Scan for the cell matching the given text and deliver its (X, Y) coordinate at center. 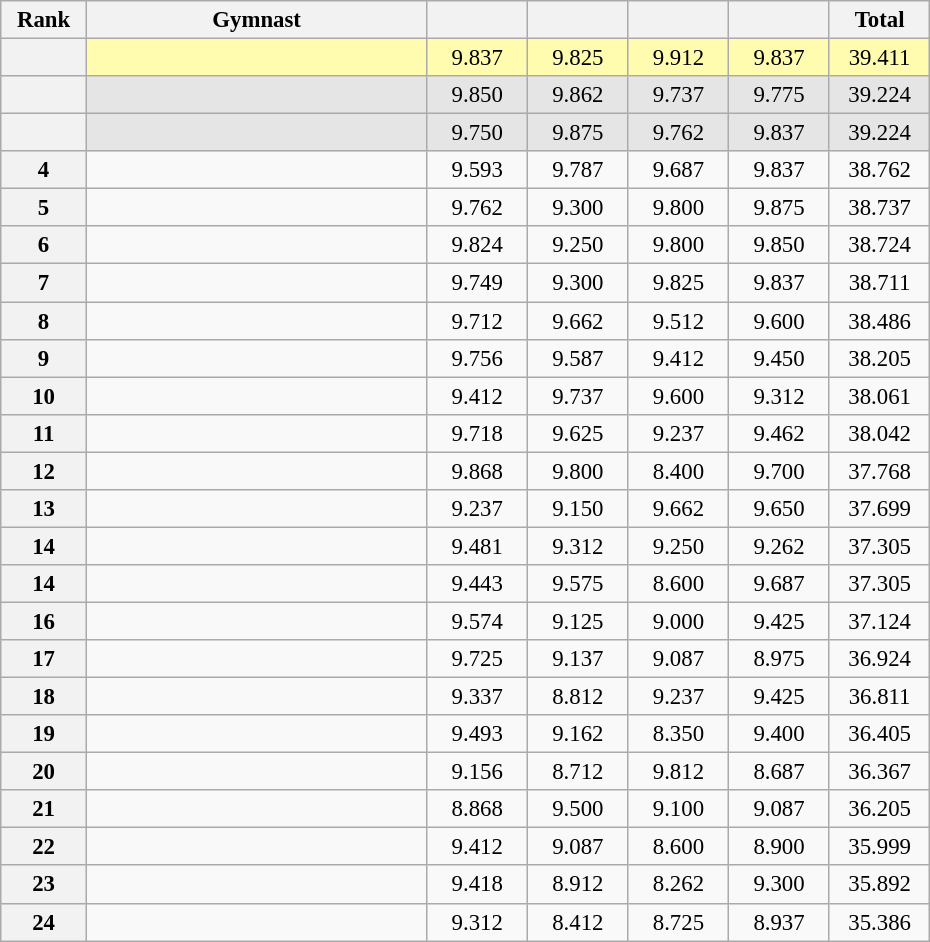
9.000 (678, 621)
19 (44, 734)
9.812 (678, 772)
8.812 (578, 697)
9.574 (478, 621)
9.868 (478, 471)
8.712 (578, 772)
36.811 (880, 697)
9 (44, 358)
24 (44, 922)
9.775 (780, 95)
17 (44, 659)
9.593 (478, 170)
9.462 (780, 433)
9.912 (678, 58)
9.824 (478, 245)
9.718 (478, 433)
38.061 (880, 396)
9.700 (780, 471)
37.768 (880, 471)
7 (44, 283)
8.868 (478, 809)
22 (44, 847)
37.699 (880, 509)
16 (44, 621)
8.400 (678, 471)
20 (44, 772)
Gymnast (256, 20)
35.892 (880, 885)
8.900 (780, 847)
9.100 (678, 809)
9.493 (478, 734)
8.937 (780, 922)
9.500 (578, 809)
8.412 (578, 922)
9.587 (578, 358)
9.400 (780, 734)
36.205 (880, 809)
10 (44, 396)
9.725 (478, 659)
8.350 (678, 734)
23 (44, 885)
9.418 (478, 885)
4 (44, 170)
38.762 (880, 170)
9.481 (478, 546)
18 (44, 697)
9.150 (578, 509)
38.737 (880, 208)
Total (880, 20)
39.411 (880, 58)
36.405 (880, 734)
9.575 (578, 584)
35.999 (880, 847)
9.712 (478, 321)
9.450 (780, 358)
38.711 (880, 283)
9.156 (478, 772)
8.912 (578, 885)
9.137 (578, 659)
9.625 (578, 433)
21 (44, 809)
36.367 (880, 772)
9.650 (780, 509)
9.337 (478, 697)
9.262 (780, 546)
38.486 (880, 321)
38.042 (880, 433)
12 (44, 471)
8.687 (780, 772)
9.756 (478, 358)
13 (44, 509)
37.124 (880, 621)
8.725 (678, 922)
8 (44, 321)
38.724 (880, 245)
35.386 (880, 922)
5 (44, 208)
36.924 (880, 659)
9.512 (678, 321)
9.787 (578, 170)
9.443 (478, 584)
9.125 (578, 621)
8.262 (678, 885)
8.975 (780, 659)
38.205 (880, 358)
Rank (44, 20)
9.862 (578, 95)
11 (44, 433)
9.750 (478, 133)
6 (44, 245)
9.749 (478, 283)
9.162 (578, 734)
